Return [X, Y] of the center of cell containing provided text 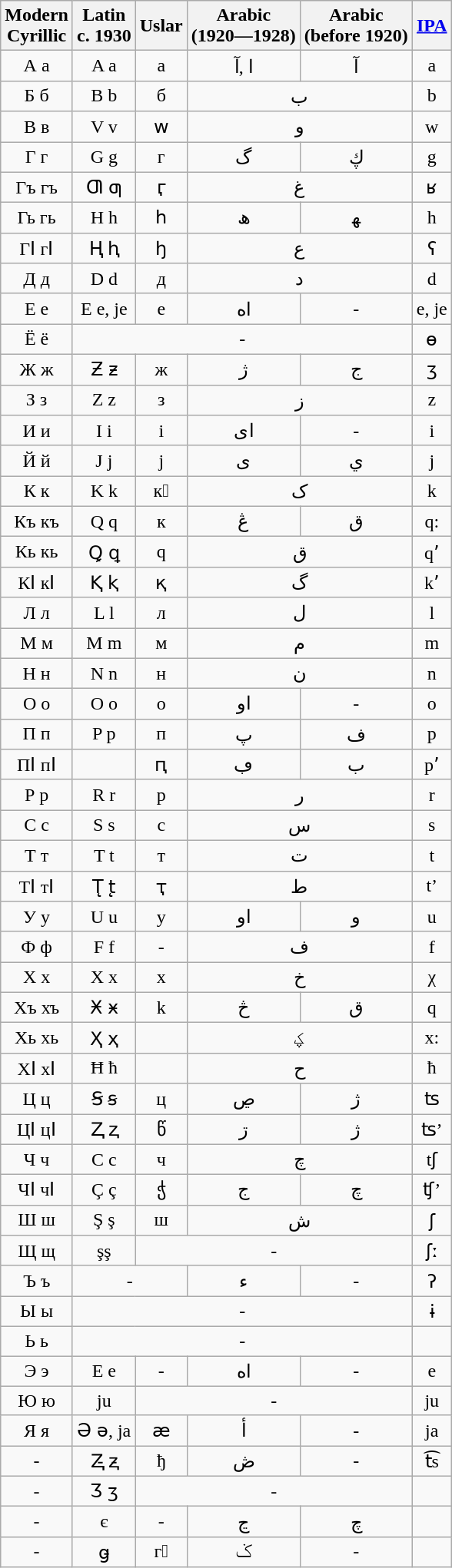
ТӀ тӀ [37, 886]
ʦ’ [432, 1129]
şş [104, 1251]
Q q [104, 521]
tʃ [432, 1159]
ڠ [243, 521]
اە [243, 309]
Я я [37, 1431]
ع [300, 248]
ʦ [432, 1099]
M m [104, 643]
Л л [37, 613]
Ħ ħ [104, 1068]
H h [104, 218]
кᷱ [161, 491]
ш [161, 1220]
Ь ь [37, 1341]
м [161, 643]
Ъ ъ [37, 1281]
ڞ [243, 1461]
х [161, 978]
P p [104, 734]
Ƣ ƣ [104, 187]
а [161, 66]
e, je [432, 309]
Т т [37, 855]
V v [104, 127]
B b [104, 96]
ڮ [356, 157]
КӀ кӀ [37, 582]
خ [300, 978]
b [432, 96]
Э э [37, 1371]
ЦӀ цӀ [37, 1129]
Г г [37, 157]
о [161, 704]
ت [300, 855]
z [432, 400]
اه [243, 1371]
O o [104, 704]
ԝ [161, 127]
ħ [432, 1068]
χ [432, 978]
ж [161, 369]
ɵ [432, 339]
Latin c. 1930 [104, 26]
f [432, 947]
ء [243, 1281]
د [300, 279]
Хь хь [37, 1038]
ХӀ хӀ [37, 1068]
Д д [37, 279]
н [161, 673]
F f [104, 947]
Щ щ [37, 1251]
I i [104, 431]
ჭ [161, 1190]
o [432, 704]
س [300, 825]
Ц ц [37, 1099]
ا ,آ [243, 66]
Ӿ ӿ [104, 1007]
Кь кь [37, 552]
Arabic (before 1920) [356, 26]
Ы ы [37, 1312]
ي [356, 461]
Ё ё [37, 339]
Р р [37, 795]
б [161, 96]
Z z [104, 400]
ʔ [432, 1281]
Ⱬ̵ ⱬ̵ [104, 1461]
ن [300, 673]
ڗ [243, 1129]
ز [300, 400]
ݢ [243, 1552]
Ф ф [37, 947]
ʃː [432, 1251]
T̨ t̨ [104, 886]
қ [161, 582]
ﻬ [356, 218]
s [432, 825]
Ⱨ ⱨ [104, 248]
ڃ [243, 1522]
Н н [37, 673]
Ş ş [104, 1220]
ԥ [161, 765]
ʒ [432, 369]
ч [161, 1159]
T t [104, 855]
d [432, 279]
w [432, 127]
J j [104, 461]
З з [37, 400]
N n [104, 673]
Ç ç [104, 1190]
Е е [37, 309]
Modern Cyrillic [37, 26]
с [161, 825]
ک [300, 491]
з [161, 400]
ح [300, 1068]
ӷ [161, 187]
ر [300, 795]
л [161, 613]
q: [432, 521]
ц [161, 1099]
К к [37, 491]
у [161, 917]
t [432, 855]
п [161, 734]
اى [243, 431]
Ƶ ƶ [104, 369]
М м [37, 643]
ҭ [161, 886]
ʧ’ [432, 1190]
Uslar [161, 26]
u [432, 917]
ja [432, 1431]
kʼ [432, 582]
П п [37, 734]
г [161, 157]
В в [37, 127]
ПӀ пӀ [37, 765]
ʕ [432, 248]
ʁ [432, 187]
D d [104, 279]
Ꝗ ꝗ [104, 552]
р [161, 795]
А а [37, 66]
qʼ [432, 552]
Ч ч [37, 1159]
Й й [37, 461]
څ [243, 1007]
ى [243, 461]
һ [161, 218]
l [432, 613]
Хъ хъ [37, 1007]
p [432, 734]
ЧӀ чӀ [37, 1190]
m [432, 643]
т [161, 855]
r [432, 795]
Ⱪ ⱪ [104, 582]
g̵ [104, 1552]
ГӀ гӀ [37, 248]
к [161, 521]
И и [37, 431]
S s [104, 825]
ђ [161, 1461]
Arabic (1920—1928) [243, 26]
Ӡ ӡ [104, 1491]
ʃ [432, 1220]
L l [104, 613]
ӕ [161, 1431]
A a [104, 66]
C c [104, 1159]
Х х [37, 978]
n [432, 673]
ھ [243, 218]
t’ [432, 886]
ط [300, 886]
Ⱬ ⱬ [104, 1129]
t͡s [432, 1461]
E e, je [104, 309]
pʼ [432, 765]
م [300, 643]
ل [300, 613]
ڢ [243, 765]
Ш ш [37, 1220]
IPA [432, 26]
a [432, 66]
غ [300, 187]
أ [243, 1431]
Гь гь [37, 218]
Къ къ [37, 521]
U u [104, 917]
С с [37, 825]
G g [104, 157]
h [432, 218]
У у [37, 917]
ؼ [300, 1038]
Ҳ ҳ [104, 1038]
پ [243, 734]
X x [104, 978]
Ю ю [37, 1401]
ڝ [243, 1099]
آ [356, 66]
K k [104, 491]
О о [37, 704]
E e [104, 1371]
є [104, 1522]
гᷱ [161, 1552]
Ә ә, ja [104, 1431]
ꜧ [161, 248]
Ꞩ ꞩ [104, 1099]
R r [104, 795]
g [432, 157]
д [161, 279]
Ж ж [37, 369]
წ [161, 1129]
ش [300, 1220]
Гъ гъ [37, 187]
ɨ [432, 1312]
x: [432, 1038]
Б б [37, 96]
